Locate the cell with the specified text and output its [x, y] center coordinate. 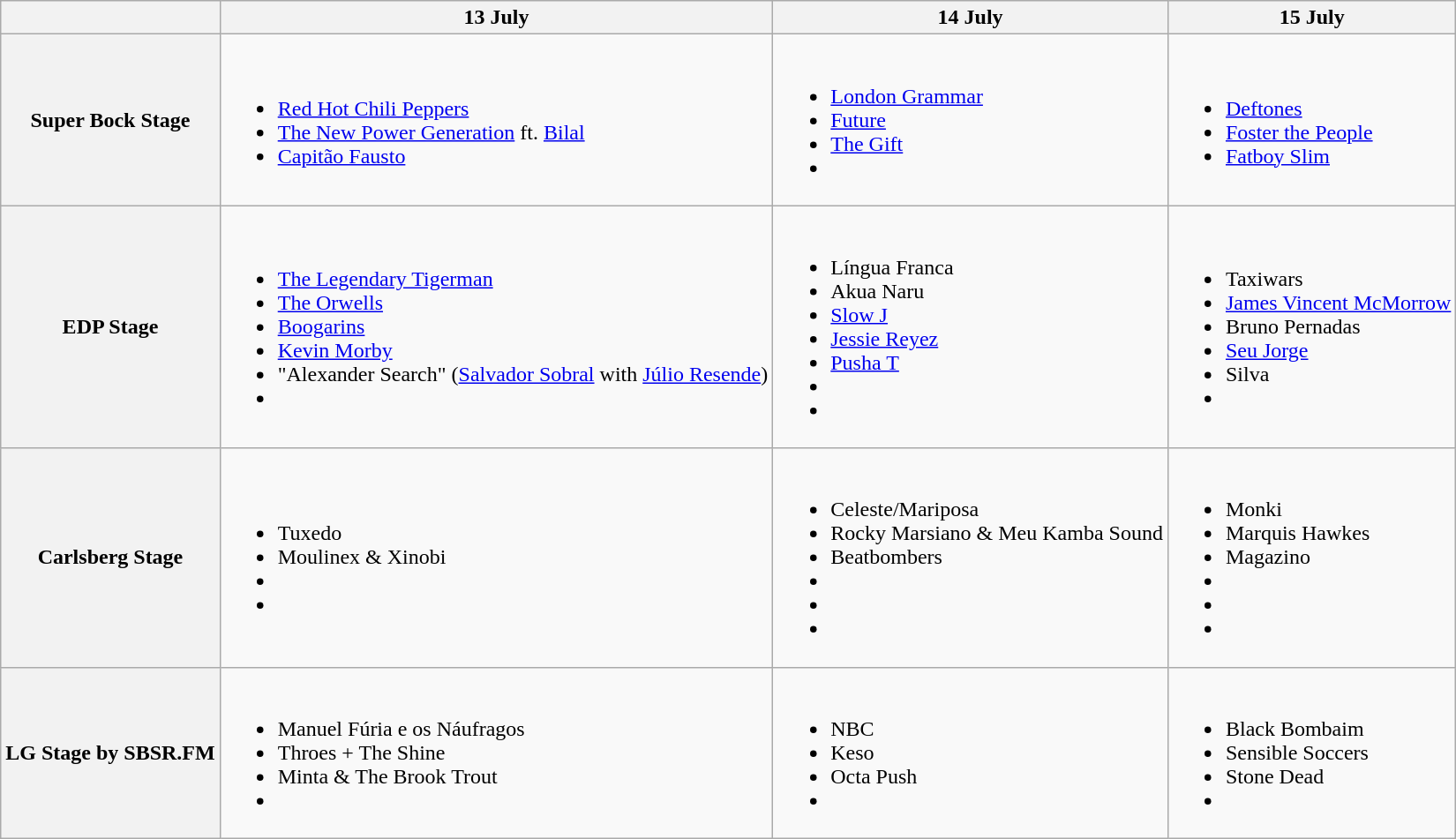
DeftonesFoster the PeopleFatboy Slim [1311, 120]
LG Stage by SBSR.FM [110, 753]
Red Hot Chili PeppersThe New Power Generation ft. BilalCapitão Fausto [496, 120]
TuxedoMoulinex & Xinobi [496, 558]
The Legendary TigermanThe OrwellsBoogarinsKevin Morby"Alexander Search" (Salvador Sobral with Júlio Resende) [496, 326]
EDP Stage [110, 326]
Celeste/MariposaRocky Marsiano & Meu Kamba SoundBeatbombers [971, 558]
Super Bock Stage [110, 120]
NBCKesoOcta Push [971, 753]
Língua FrancaAkua NaruSlow JJessie ReyezPusha T [971, 326]
14 July [971, 18]
TaxiwarsJames Vincent McMorrowBruno PernadasSeu JorgeSilva [1311, 326]
MonkiMarquis HawkesMagazino [1311, 558]
Carlsberg Stage [110, 558]
13 July [496, 18]
London GrammarFutureThe Gift [971, 120]
15 July [1311, 18]
Manuel Fúria e os NáufragosThroes + The ShineMinta & The Brook Trout [496, 753]
Black BombaimSensible SoccersStone Dead [1311, 753]
